Scan for the cell matching the given text and deliver its (X, Y) coordinate at center. 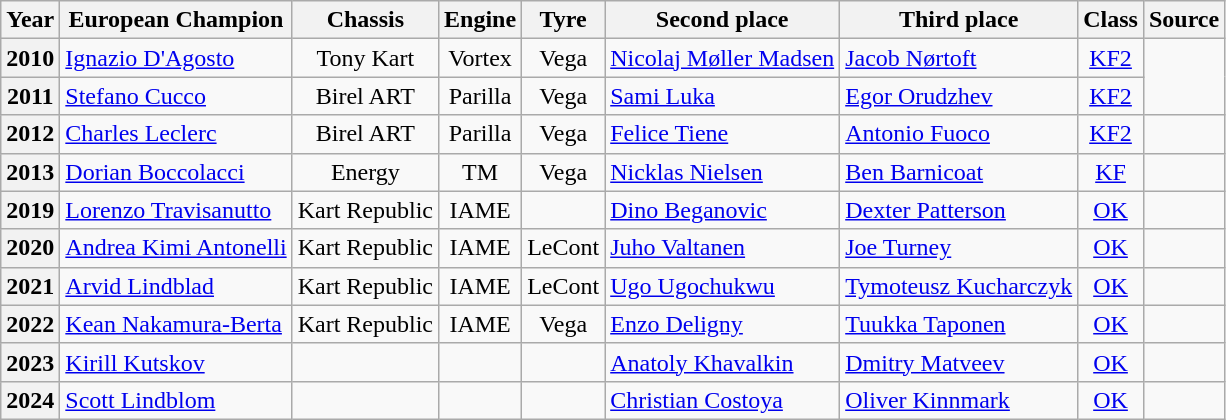
Dexter Patterson (959, 210)
Tony Kart (365, 58)
Charles Leclerc (176, 134)
Kean Nakamura-Berta (176, 324)
2023 (30, 362)
Enzo Deligny (722, 324)
KF (1111, 172)
Class (1111, 20)
Ben Barnicoat (959, 172)
Source (1184, 20)
Tuukka Taponen (959, 324)
Dorian Boccolacci (176, 172)
2010 (30, 58)
Nicklas Nielsen (722, 172)
2013 (30, 172)
Chassis (365, 20)
Andrea Kimi Antonelli (176, 248)
Ignazio D'Agosto (176, 58)
2021 (30, 286)
Energy (365, 172)
Tyre (564, 20)
Scott Lindblom (176, 400)
Engine (480, 20)
Kirill Kutskov (176, 362)
Lorenzo Travisanutto (176, 210)
Juho Valtanen (722, 248)
2024 (30, 400)
2020 (30, 248)
Stefano Cucco (176, 96)
Tymoteusz Kucharczyk (959, 286)
Ugo Ugochukwu (722, 286)
2012 (30, 134)
Jacob Nørtoft (959, 58)
Nicolaj Møller Madsen (722, 58)
Anatoly Khavalkin (722, 362)
Christian Costoya (722, 400)
2022 (30, 324)
Sami Luka (722, 96)
Vortex (480, 58)
TM (480, 172)
Dino Beganovic (722, 210)
European Champion (176, 20)
Oliver Kinnmark (959, 400)
2011 (30, 96)
Egor Orudzhev (959, 96)
Dmitry Matveev (959, 362)
Antonio Fuoco (959, 134)
Year (30, 20)
2019 (30, 210)
Third place (959, 20)
Arvid Lindblad (176, 286)
Felice Tiene (722, 134)
Second place (722, 20)
Joe Turney (959, 248)
